Return [x, y] of the center of cell containing provided text 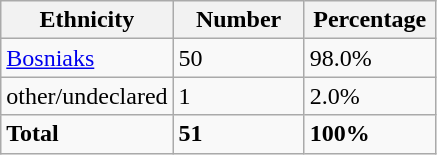
Number [238, 20]
1 [238, 96]
2.0% [370, 96]
Percentage [370, 20]
50 [238, 58]
Total [87, 134]
other/undeclared [87, 96]
Bosniaks [87, 58]
100% [370, 134]
Ethnicity [87, 20]
51 [238, 134]
98.0% [370, 58]
